Return (X, Y) of the center of cell containing provided text 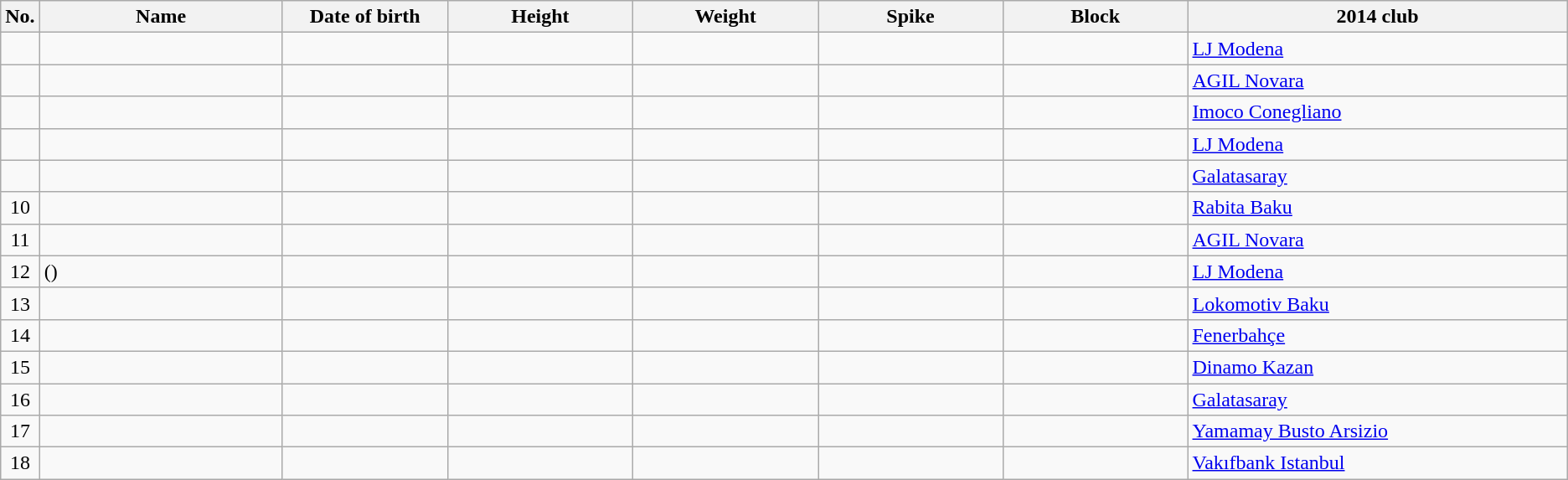
Block (1096, 17)
Height (539, 17)
13 (20, 303)
2014 club (1377, 17)
18 (20, 463)
Dinamo Kazan (1377, 367)
10 (20, 208)
Fenerbahçe (1377, 335)
12 (20, 271)
Lokomotiv Baku (1377, 303)
() (161, 271)
16 (20, 400)
Vakıfbank Istanbul (1377, 463)
No. (20, 17)
Date of birth (365, 17)
17 (20, 431)
Imoco Conegliano (1377, 112)
15 (20, 367)
Rabita Baku (1377, 208)
14 (20, 335)
Spike (911, 17)
Weight (725, 17)
Yamamay Busto Arsizio (1377, 431)
Name (161, 17)
11 (20, 240)
